Identify which cell holds the provided text, then report its [X, Y] central coordinate. 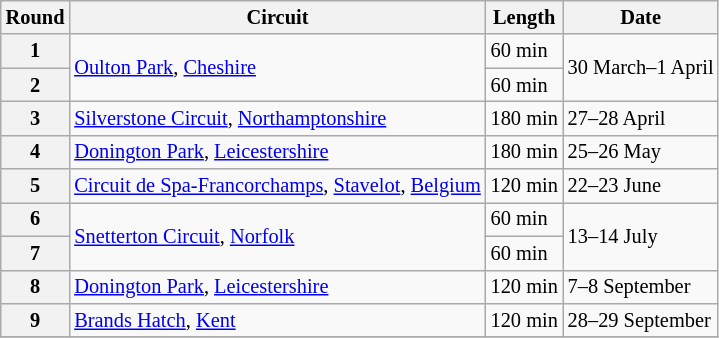
1 [36, 51]
7–8 September [641, 287]
27–28 April [641, 118]
25–26 May [641, 152]
Date [641, 17]
Length [524, 17]
2 [36, 85]
6 [36, 219]
Snetterton Circuit, Norfolk [277, 236]
Circuit de Spa-Francorchamps, Stavelot, Belgium [277, 186]
13–14 July [641, 236]
Brands Hatch, Kent [277, 320]
7 [36, 253]
Circuit [277, 17]
9 [36, 320]
22–23 June [641, 186]
Silverstone Circuit, Northamptonshire [277, 118]
Round [36, 17]
4 [36, 152]
3 [36, 118]
30 March–1 April [641, 68]
8 [36, 287]
5 [36, 186]
Oulton Park, Cheshire [277, 68]
28–29 September [641, 320]
